Identify which cell holds the provided text, then report its [X, Y] central coordinate. 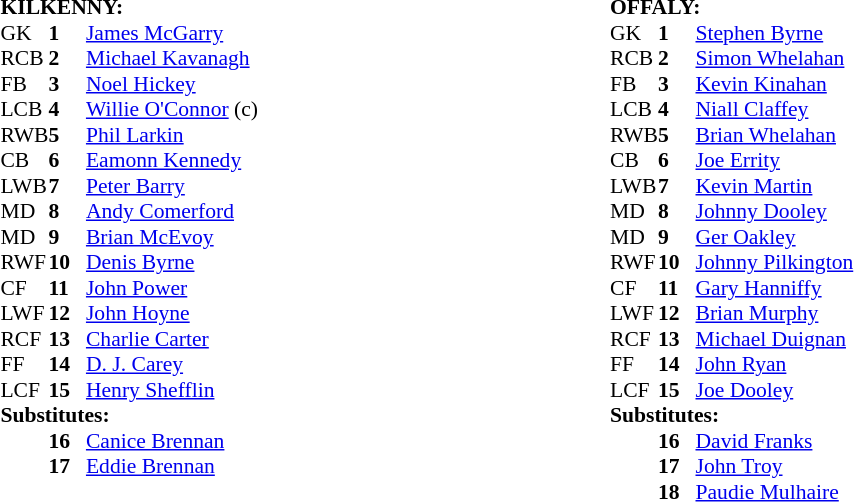
Johnny Dooley [775, 211]
Denis Byrne [172, 263]
John Hoyne [172, 313]
Charlie Carter [172, 339]
Noel Hickey [172, 84]
Phil Larkin [172, 135]
Kevin Martin [775, 186]
Niall Claffey [775, 109]
Stephen Byrne [775, 33]
Gary Hanniffy [775, 288]
Canice Brennan [172, 441]
Michael Kavanagh [172, 59]
Brian Whelahan [775, 135]
Simon Whelahan [775, 59]
Eddie Brennan [172, 467]
David Franks [775, 441]
Peter Barry [172, 186]
John Troy [775, 467]
Brian Murphy [775, 313]
Andy Comerford [172, 211]
Brian McEvoy [172, 237]
John Power [172, 288]
Joe Errity [775, 161]
D. J. Carey [172, 365]
Johnny Pilkington [775, 263]
Eamonn Kennedy [172, 161]
John Ryan [775, 365]
Michael Duignan [775, 339]
James McGarry [172, 33]
Kevin Kinahan [775, 84]
Ger Oakley [775, 237]
Willie O'Connor (c) [172, 109]
Joe Dooley [775, 390]
Henry Shefflin [172, 390]
